Locate the cell with the specified text and output its (x, y) center coordinate. 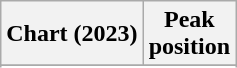
Peakposition (189, 34)
Chart (2023) (72, 34)
